From the cell containing the given text, extract its center point as [x, y] coordinate. 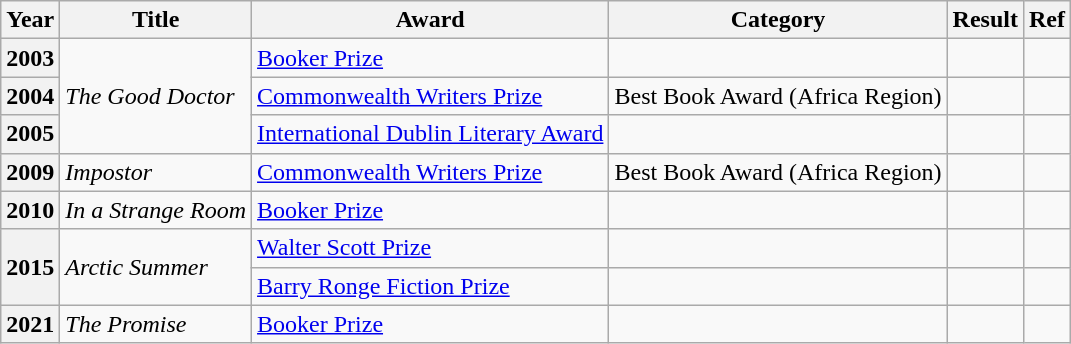
2004 [30, 96]
Result [985, 20]
Category [778, 20]
Barry Ronge Fiction Prize [430, 286]
The Promise [156, 324]
Impostor [156, 172]
Award [430, 20]
Arctic Summer [156, 267]
2010 [30, 210]
Title [156, 20]
2021 [30, 324]
2005 [30, 134]
2003 [30, 58]
Ref [1046, 20]
The Good Doctor [156, 96]
International Dublin Literary Award [430, 134]
Walter Scott Prize [430, 248]
Year [30, 20]
2009 [30, 172]
In a Strange Room [156, 210]
2015 [30, 267]
